Return [X, Y] of the center of cell containing provided text 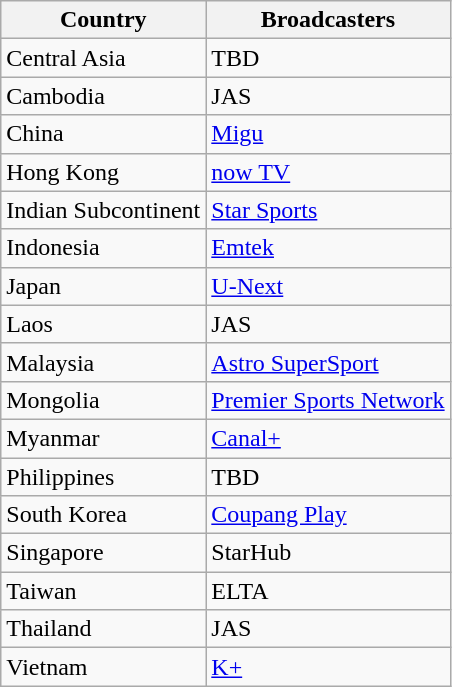
U-Next [328, 286]
Singapore [104, 553]
Cambodia [104, 96]
Coupang Play [328, 515]
StarHub [328, 553]
China [104, 134]
Central Asia [104, 58]
Country [104, 20]
Philippines [104, 477]
Indonesia [104, 248]
Emtek [328, 248]
Mongolia [104, 400]
Vietnam [104, 667]
Malaysia [104, 362]
Canal+ [328, 438]
Hong Kong [104, 172]
now TV [328, 172]
Taiwan [104, 591]
Laos [104, 324]
Japan [104, 286]
Indian Subcontinent [104, 210]
K+ [328, 667]
South Korea [104, 515]
Premier Sports Network [328, 400]
Astro SuperSport [328, 362]
Star Sports [328, 210]
Broadcasters [328, 20]
Myanmar [104, 438]
Thailand [104, 629]
ELTA [328, 591]
Migu [328, 134]
